Locate the cell with the specified text and output its [x, y] center coordinate. 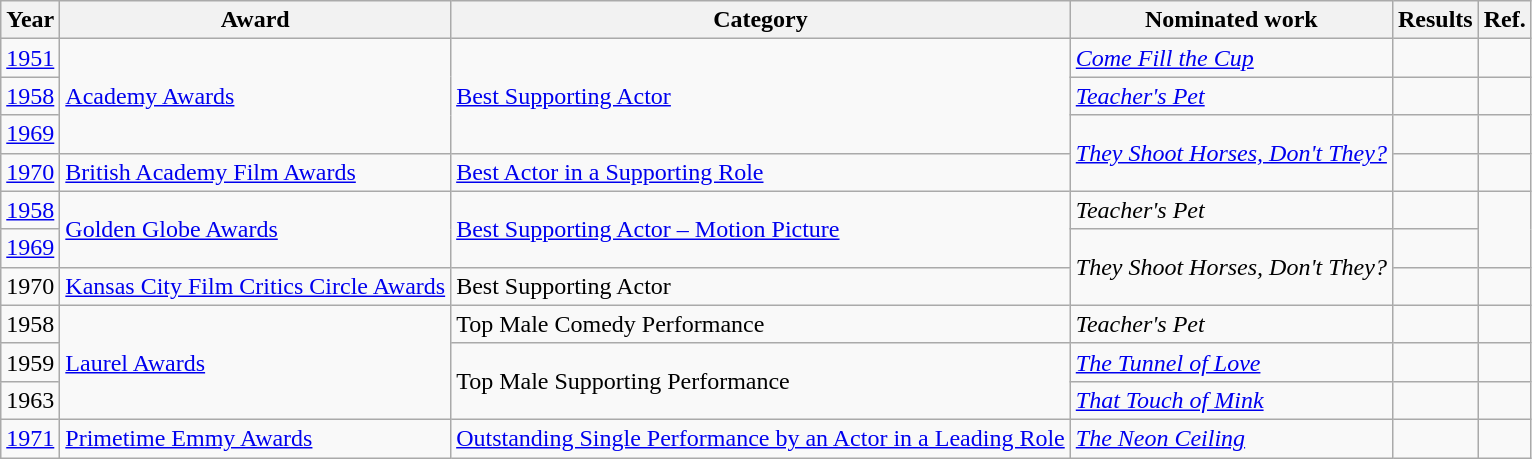
Award [256, 20]
Nominated work [1231, 20]
Come Fill the Cup [1231, 58]
Results [1435, 20]
Golden Globe Awards [256, 229]
Ref. [1504, 20]
That Touch of Mink [1231, 400]
Primetime Emmy Awards [256, 438]
Top Male Comedy Performance [761, 324]
Best Supporting Actor – Motion Picture [761, 229]
Year [30, 20]
Outstanding Single Performance by an Actor in a Leading Role [761, 438]
1959 [30, 362]
Best Actor in a Supporting Role [761, 172]
Academy Awards [256, 96]
Top Male Supporting Performance [761, 381]
Laurel Awards [256, 362]
Category [761, 20]
Kansas City Film Critics Circle Awards [256, 286]
The Neon Ceiling [1231, 438]
The Tunnel of Love [1231, 362]
1971 [30, 438]
1963 [30, 400]
1951 [30, 58]
British Academy Film Awards [256, 172]
